Determine the (X, Y) coordinate at the center of the cell enclosing the given text.  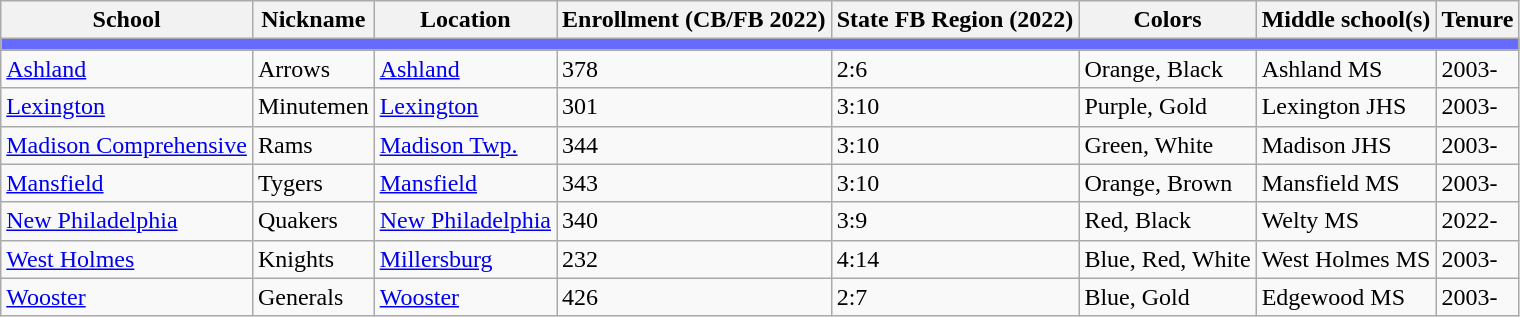
Tygers (313, 183)
West Holmes (127, 259)
3:9 (955, 221)
Madison Twp. (465, 145)
Location (465, 20)
Lexington JHS (1346, 107)
State FB Region (2022) (955, 20)
Blue, Red, White (1168, 259)
Rams (313, 145)
Minutemen (313, 107)
School (127, 20)
Mansfield MS (1346, 183)
Ashland MS (1346, 69)
Edgewood MS (1346, 297)
2:6 (955, 69)
343 (694, 183)
Enrollment (CB/FB 2022) (694, 20)
Tenure (1478, 20)
Blue, Gold (1168, 297)
426 (694, 297)
Green, White (1168, 145)
Red, Black (1168, 221)
2022- (1478, 221)
378 (694, 69)
Arrows (313, 69)
Middle school(s) (1346, 20)
4:14 (955, 259)
301 (694, 107)
Madison Comprehensive (127, 145)
Orange, Brown (1168, 183)
Generals (313, 297)
Quakers (313, 221)
Orange, Black (1168, 69)
Colors (1168, 20)
340 (694, 221)
2:7 (955, 297)
West Holmes MS (1346, 259)
Purple, Gold (1168, 107)
Madison JHS (1346, 145)
Welty MS (1346, 221)
Knights (313, 259)
232 (694, 259)
Nickname (313, 20)
Millersburg (465, 259)
344 (694, 145)
